Capture the cell that displays the provided text and extract its (X, Y) central coordinate. 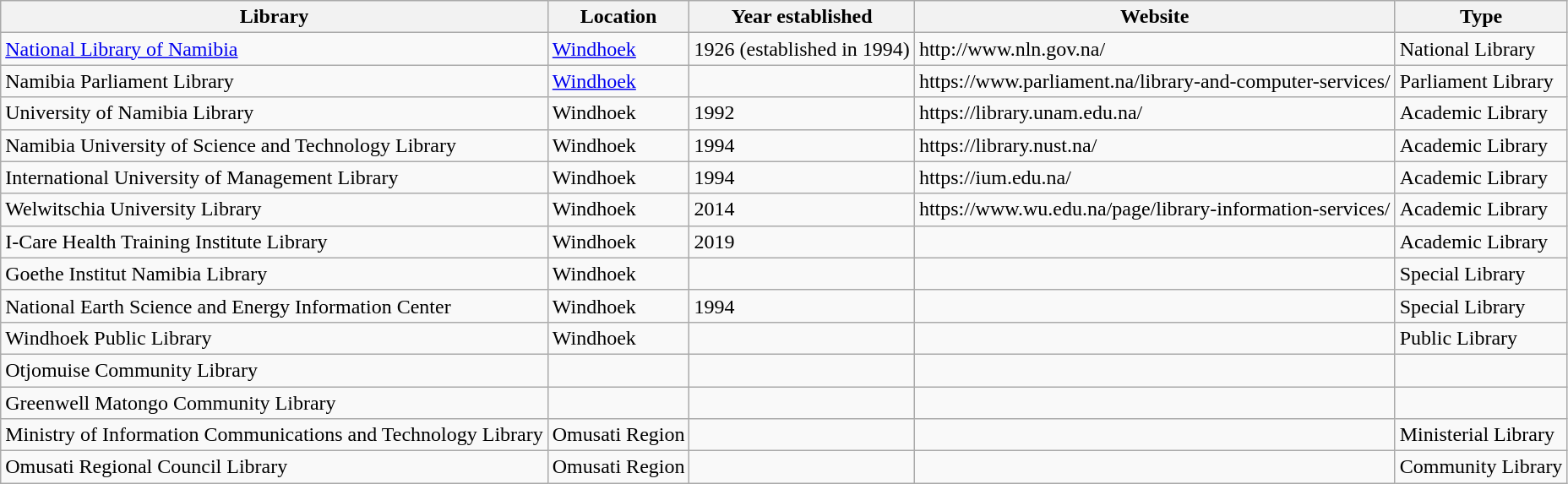
Omusati Regional Council Library (275, 467)
Goethe Institut Namibia Library (275, 274)
International University of Management Library (275, 177)
I-Care Health Training Institute Library (275, 242)
Ministry of Information Communications and Technology Library (275, 435)
National Library of Namibia (275, 49)
National Library (1481, 49)
2014 (802, 209)
https://library.nust.na/ (1154, 145)
Library (275, 17)
Location (618, 17)
https://www.wu.edu.na/page/library-information-services/ (1154, 209)
http://www.nln.gov.na/ (1154, 49)
National Earth Science and Energy Information Center (275, 306)
Windhoek Public Library (275, 338)
https://ium.edu.na/ (1154, 177)
https://library.unam.edu.na/ (1154, 113)
Community Library (1481, 467)
Welwitschia University Library (275, 209)
Parliament Library (1481, 81)
1926 (established in 1994) (802, 49)
1992 (802, 113)
Namibia Parliament Library (275, 81)
Public Library (1481, 338)
Ministerial Library (1481, 435)
Greenwell Matongo Community Library (275, 403)
Namibia University of Science and Technology Library (275, 145)
Year established (802, 17)
2019 (802, 242)
Otjomuise Community Library (275, 370)
Type (1481, 17)
Website (1154, 17)
https://www.parliament.na/library-and-computer-services/ (1154, 81)
University of Namibia Library (275, 113)
